Return (x, y) of the center of cell containing provided text 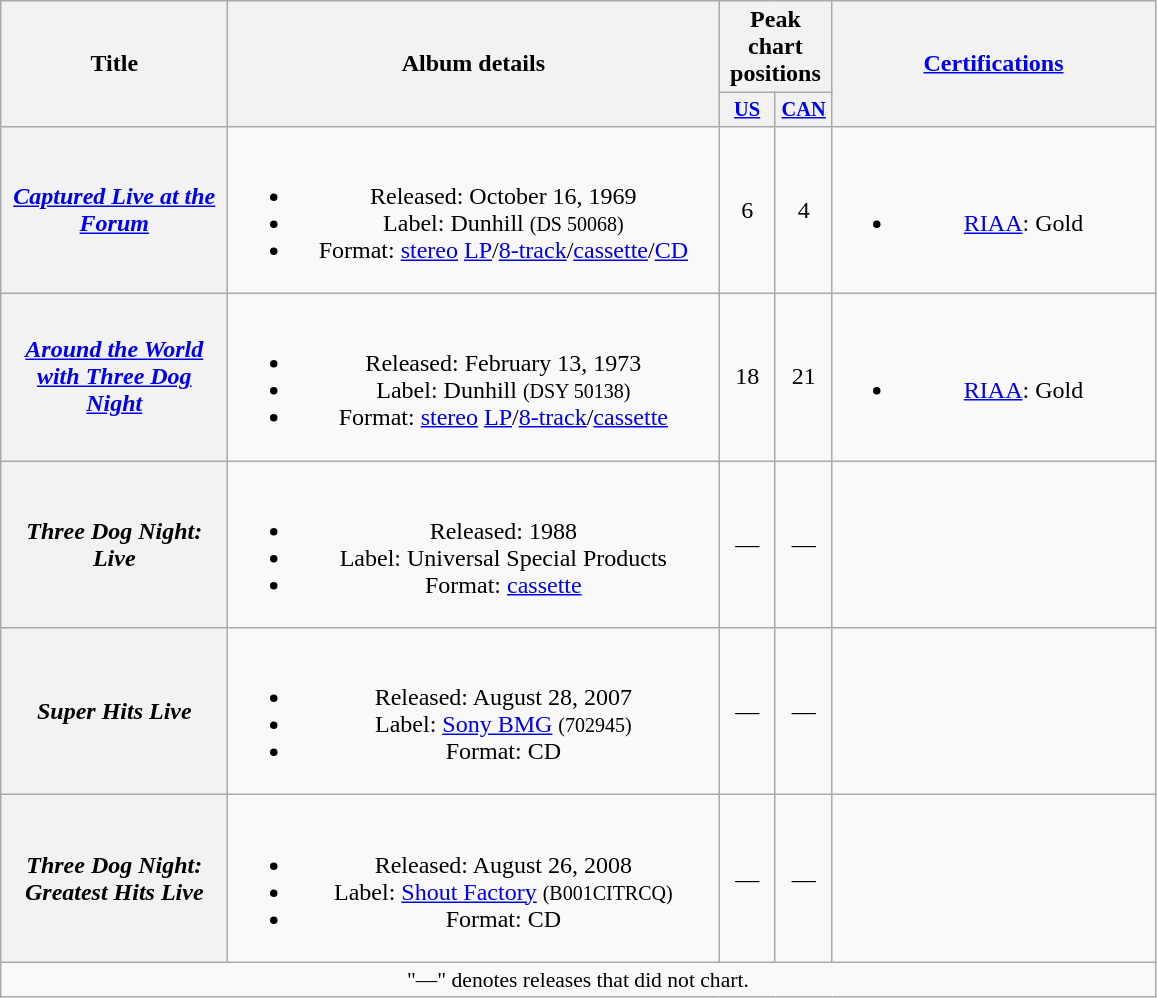
4 (804, 210)
CAN (804, 110)
6 (748, 210)
Three Dog Night: Live (114, 544)
Captured Live at the Forum (114, 210)
Released: February 13, 1973Label: Dunhill (DSY 50138)Format: stereo LP/8-track/cassette (474, 378)
21 (804, 378)
18 (748, 378)
Three Dog Night: Greatest Hits Live (114, 878)
"—" denotes releases that did not chart. (578, 980)
US (748, 110)
Certifications (994, 64)
Title (114, 64)
Peak chart positions (776, 47)
Released: October 16, 1969Label: Dunhill (DS 50068)Format: stereo LP/8-track/cassette/CD (474, 210)
Released: 1988Label: Universal Special ProductsFormat: cassette (474, 544)
Album details (474, 64)
Released: August 26, 2008Label: Shout Factory (B001CITRCQ)Format: CD (474, 878)
Around the World with Three Dog Night (114, 378)
Super Hits Live (114, 712)
Released: August 28, 2007Label: Sony BMG (702945)Format: CD (474, 712)
